Determine the (x, y) coordinate at the center of the cell enclosing the given text.  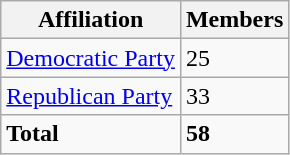
Republican Party (91, 96)
25 (234, 58)
Democratic Party (91, 58)
Affiliation (91, 20)
Members (234, 20)
58 (234, 134)
Total (91, 134)
33 (234, 96)
